Detect which cell encompasses the target text, then output its [X, Y] center coordinate. 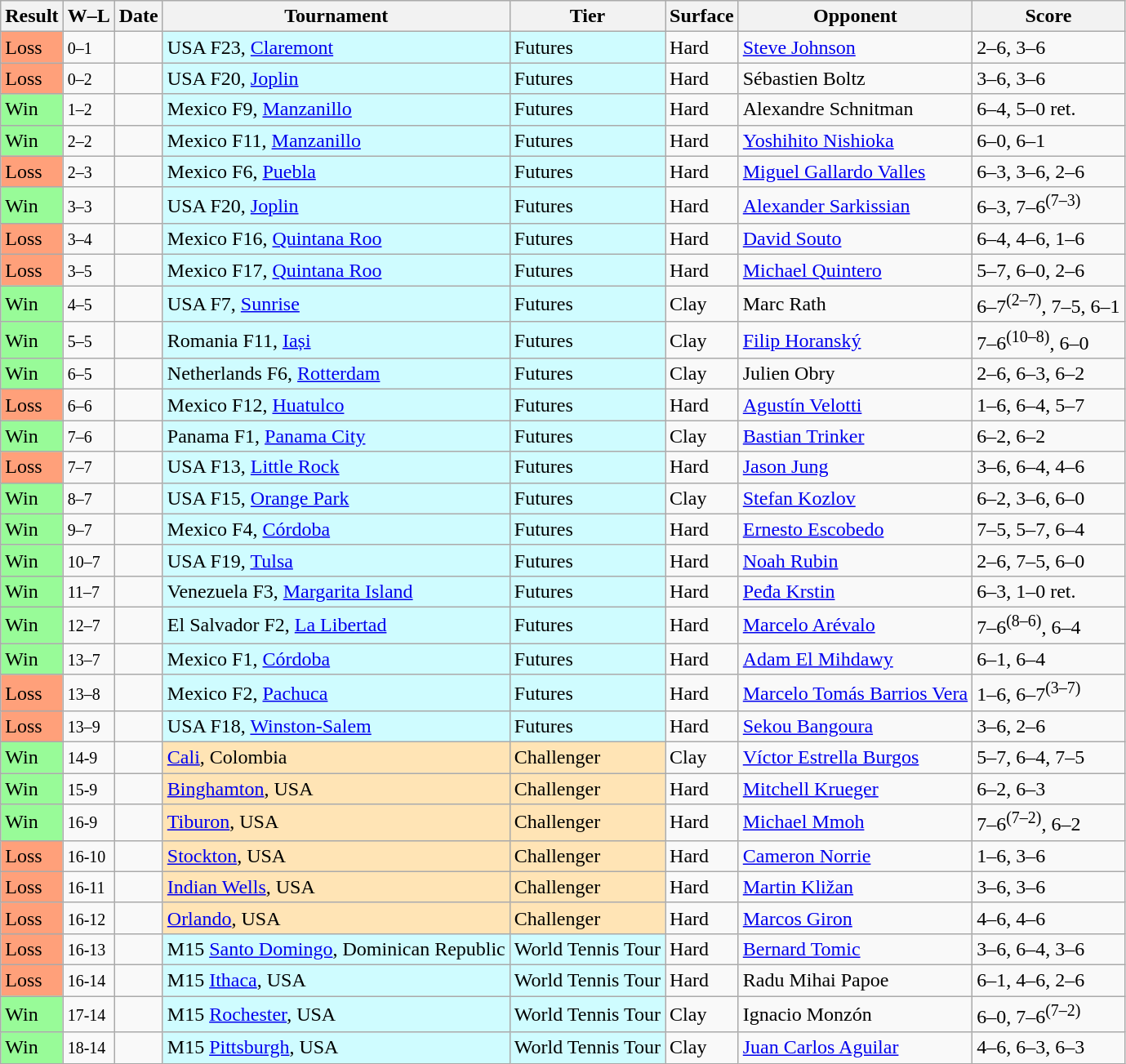
Tiburon, USA [336, 823]
7–7 [88, 467]
16-13 [88, 950]
6–7(2–7), 7–5, 6–1 [1048, 304]
Marc Rath [855, 304]
Sekou Bangoura [855, 727]
6–3, 3–6, 2–6 [1048, 171]
13–9 [88, 727]
Stefan Kozlov [855, 498]
Romania F11, Iași [336, 340]
M15 Santo Domingo, Dominican Republic [336, 950]
7–6(7–2), 6–2 [1048, 823]
Peđa Krstin [855, 591]
10–7 [88, 560]
13–7 [88, 659]
Ignacio Monzón [855, 1014]
6–1, 6–4 [1048, 659]
El Salvador F2, La Libertad [336, 625]
M15 Pittsburgh, USA [336, 1048]
1–6, 3–6 [1048, 856]
Date [139, 16]
USA F7, Sunrise [336, 304]
Marcelo Arévalo [855, 625]
2–3 [88, 171]
Panama F1, Panama City [336, 436]
6–4, 4–6, 1–6 [1048, 239]
11–7 [88, 591]
1–6, 6–4, 5–7 [1048, 405]
Juan Carlos Aguilar [855, 1048]
Mexico F4, Córdoba [336, 529]
Surface [702, 16]
USA F15, Orange Park [336, 498]
9–7 [88, 529]
16-11 [88, 887]
5–5 [88, 340]
2–6, 7–5, 6–0 [1048, 560]
3–5 [88, 270]
7–6(8–6), 6–4 [1048, 625]
Sébastien Boltz [855, 78]
Mexico F2, Pachuca [336, 692]
3–3 [88, 206]
6–2, 6–2 [1048, 436]
3–6, 6–4, 4–6 [1048, 467]
17-14 [88, 1014]
Michael Mmoh [855, 823]
13–8 [88, 692]
16-14 [88, 981]
Mexico F17, Quintana Roo [336, 270]
Agustín Velotti [855, 405]
4–6, 4–6 [1048, 918]
Michael Quintero [855, 270]
USA F19, Tulsa [336, 560]
Adam El Mihdawy [855, 659]
Bernard Tomic [855, 950]
7–6(10–8), 6–0 [1048, 340]
USA F18, Winston-Salem [336, 727]
David Souto [855, 239]
Orlando, USA [336, 918]
Mexico F11, Manzanillo [336, 140]
Mexico F6, Puebla [336, 171]
0–1 [88, 47]
Tournament [336, 16]
Alexander Sarkissian [855, 206]
Venezuela F3, Margarita Island [336, 591]
0–2 [88, 78]
Mexico F12, Huatulco [336, 405]
4–6, 6–3, 6–3 [1048, 1048]
1–2 [88, 109]
Indian Wells, USA [336, 887]
6–6 [88, 405]
Steve Johnson [855, 47]
6–2, 3–6, 6–0 [1048, 498]
16-9 [88, 823]
Jason Jung [855, 467]
Netherlands F6, Rotterdam [336, 374]
3–6, 2–6 [1048, 727]
Mitchell Krueger [855, 789]
Bastian Trinker [855, 436]
7–5, 5–7, 6–4 [1048, 529]
Mexico F1, Córdoba [336, 659]
Marcos Giron [855, 918]
5–7, 6–4, 7–5 [1048, 758]
3–6, 6–4, 3–6 [1048, 950]
6–4, 5–0 ret. [1048, 109]
Yoshihito Nishioka [855, 140]
Score [1048, 16]
1–6, 6–7(3–7) [1048, 692]
4–5 [88, 304]
12–7 [88, 625]
16-10 [88, 856]
Mexico F16, Quintana Roo [336, 239]
Cali, Colombia [336, 758]
Tier [587, 16]
Víctor Estrella Burgos [855, 758]
Result [32, 16]
Miguel Gallardo Valles [855, 171]
5–7, 6–0, 2–6 [1048, 270]
Noah Rubin [855, 560]
Filip Horanský [855, 340]
Julien Obry [855, 374]
6–0, 6–1 [1048, 140]
6–3, 7–6(7–3) [1048, 206]
6–2, 6–3 [1048, 789]
2–2 [88, 140]
2–6, 6–3, 6–2 [1048, 374]
Cameron Norrie [855, 856]
Marcelo Tomás Barrios Vera [855, 692]
2–6, 3–6 [1048, 47]
M15 Rochester, USA [336, 1014]
15-9 [88, 789]
8–7 [88, 498]
M15 Ithaca, USA [336, 981]
6–0, 7–6(7–2) [1048, 1014]
Binghamton, USA [336, 789]
6–3, 1–0 ret. [1048, 591]
6–1, 4–6, 2–6 [1048, 981]
Ernesto Escobedo [855, 529]
Stockton, USA [336, 856]
Opponent [855, 16]
Alexandre Schnitman [855, 109]
7–6 [88, 436]
W–L [88, 16]
USA F23, Claremont [336, 47]
Radu Mihai Papoe [855, 981]
6–5 [88, 374]
3–4 [88, 239]
16-12 [88, 918]
Mexico F9, Manzanillo [336, 109]
14-9 [88, 758]
Martin Kližan [855, 887]
18-14 [88, 1048]
USA F13, Little Rock [336, 467]
